Detect which cell encompasses the target text, then output its (x, y) center coordinate. 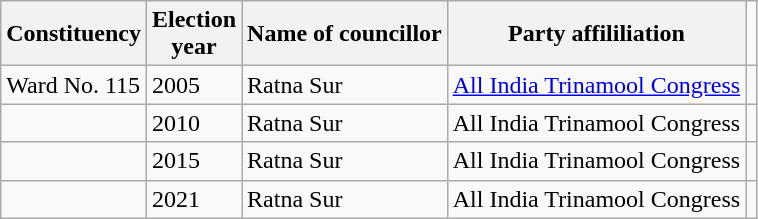
Election year (194, 34)
Ward No. 115 (74, 85)
Name of councillor (345, 34)
2021 (194, 199)
Party affililiation (596, 34)
2005 (194, 85)
Constituency (74, 34)
2015 (194, 161)
2010 (194, 123)
